Find where the given text appears and provide that cell's center as [X, Y] coordinate. 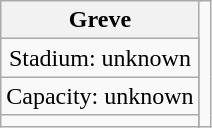
Greve [100, 20]
Stadium: unknown [100, 58]
Capacity: unknown [100, 96]
